Output the (x, y) coordinate of the center of the cell containing the given text.  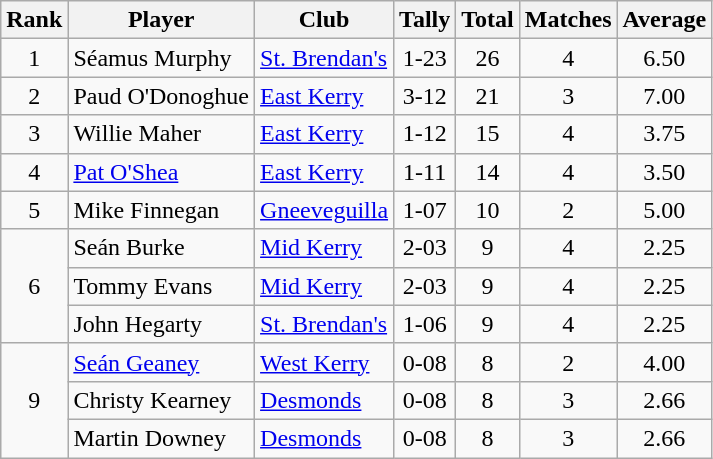
Average (664, 20)
Tommy Evans (162, 286)
1-12 (425, 134)
Matches (568, 20)
Total (488, 20)
Willie Maher (162, 134)
Player (162, 20)
Mike Finnegan (162, 210)
15 (488, 134)
Club (324, 20)
Martin Downey (162, 438)
Pat O'Shea (162, 172)
5 (34, 210)
3.75 (664, 134)
1-07 (425, 210)
West Kerry (324, 362)
26 (488, 58)
7.00 (664, 96)
1-11 (425, 172)
Seán Burke (162, 248)
14 (488, 172)
3.50 (664, 172)
1-06 (425, 324)
4.00 (664, 362)
21 (488, 96)
6 (34, 286)
1-23 (425, 58)
John Hegarty (162, 324)
Rank (34, 20)
3-12 (425, 96)
6.50 (664, 58)
Paud O'Donoghue (162, 96)
Gneeveguilla (324, 210)
Séamus Murphy (162, 58)
Seán Geaney (162, 362)
10 (488, 210)
Tally (425, 20)
Christy Kearney (162, 400)
5.00 (664, 210)
1 (34, 58)
